For the text-containing cell, return its midpoint in [x, y] coordinate format. 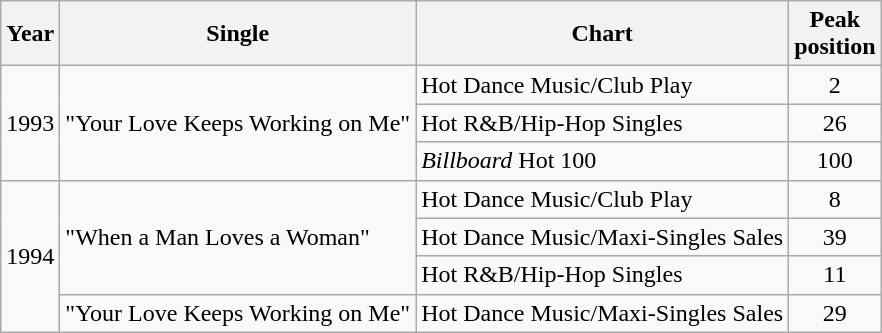
8 [835, 199]
1993 [30, 123]
2 [835, 85]
100 [835, 161]
Year [30, 34]
39 [835, 237]
11 [835, 275]
29 [835, 313]
26 [835, 123]
Single [238, 34]
"When a Man Loves a Woman" [238, 237]
Billboard Hot 100 [602, 161]
Peakposition [835, 34]
1994 [30, 256]
Chart [602, 34]
